Output the [x, y] coordinate of the center of the cell containing the given text.  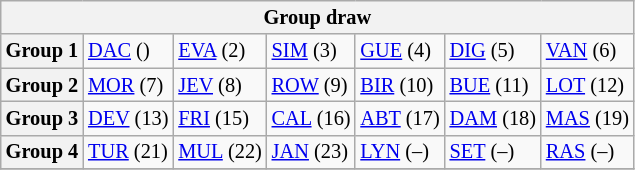
ROW (9) [312, 85]
DIG (5) [493, 51]
JEV (8) [220, 85]
LYN (–) [400, 152]
MOR (7) [128, 85]
Group 2 [42, 85]
BIR (10) [400, 85]
DAM (18) [493, 118]
FRI (15) [220, 118]
SIM (3) [312, 51]
JAN (23) [312, 152]
Group 3 [42, 118]
ABT (17) [400, 118]
Group 1 [42, 51]
VAN (6) [588, 51]
Group 4 [42, 152]
SET (–) [493, 152]
EVA (2) [220, 51]
GUE (4) [400, 51]
LOT (12) [588, 85]
Group draw [318, 17]
DAC () [128, 51]
CAL (16) [312, 118]
RAS (–) [588, 152]
MAS (19) [588, 118]
BUE (11) [493, 85]
MUL (22) [220, 152]
TUR (21) [128, 152]
DEV (13) [128, 118]
